Return the [x, y] coordinate for the center point of the cell that contains the specified text.  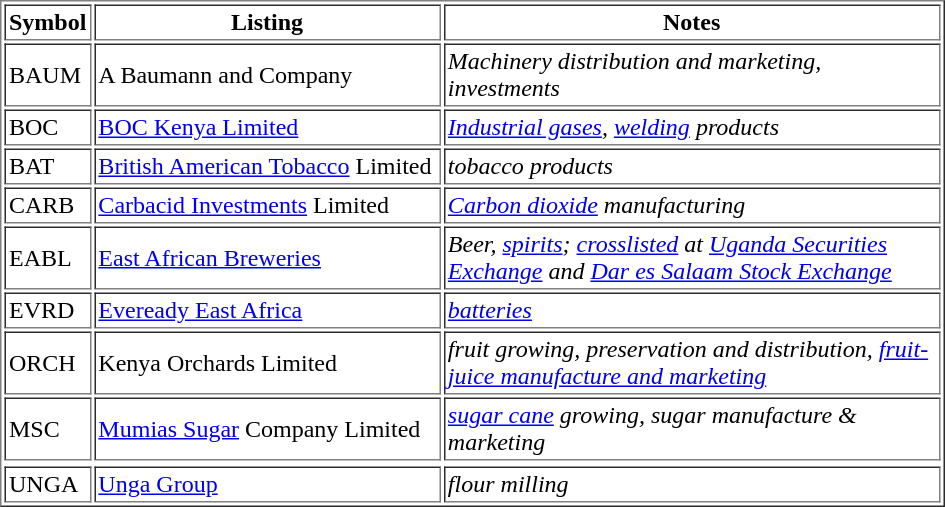
BAUM [47, 76]
Beer, spirits; crosslisted at Uganda Securities Exchange and Dar es Salaam Stock Exchange [691, 258]
Kenya Orchards Limited [267, 364]
BAT [47, 166]
MSC [47, 430]
BOC [47, 128]
Eveready East Africa [267, 310]
EVRD [47, 310]
BOC Kenya Limited [267, 128]
CARB [47, 206]
EABL [47, 258]
fruit growing, preservation and distribution, fruit-juice manufacture and marketing [691, 364]
Unga Group [267, 484]
Carbacid Investments Limited [267, 206]
Carbon dioxide manufacturing [691, 206]
A Baumann and Company [267, 76]
sugar cane growing, sugar manufacture & marketing [691, 430]
Listing [267, 22]
UNGA [47, 484]
flour milling [691, 484]
Symbol [47, 22]
Notes [691, 22]
batteries [691, 310]
East African Breweries [267, 258]
Mumias Sugar Company Limited [267, 430]
Machinery distribution and marketing, investments [691, 76]
ORCH [47, 364]
tobacco products [691, 166]
British American Tobacco Limited [267, 166]
Industrial gases, welding products [691, 128]
